Find where the given text appears and provide that cell's center as (X, Y) coordinate. 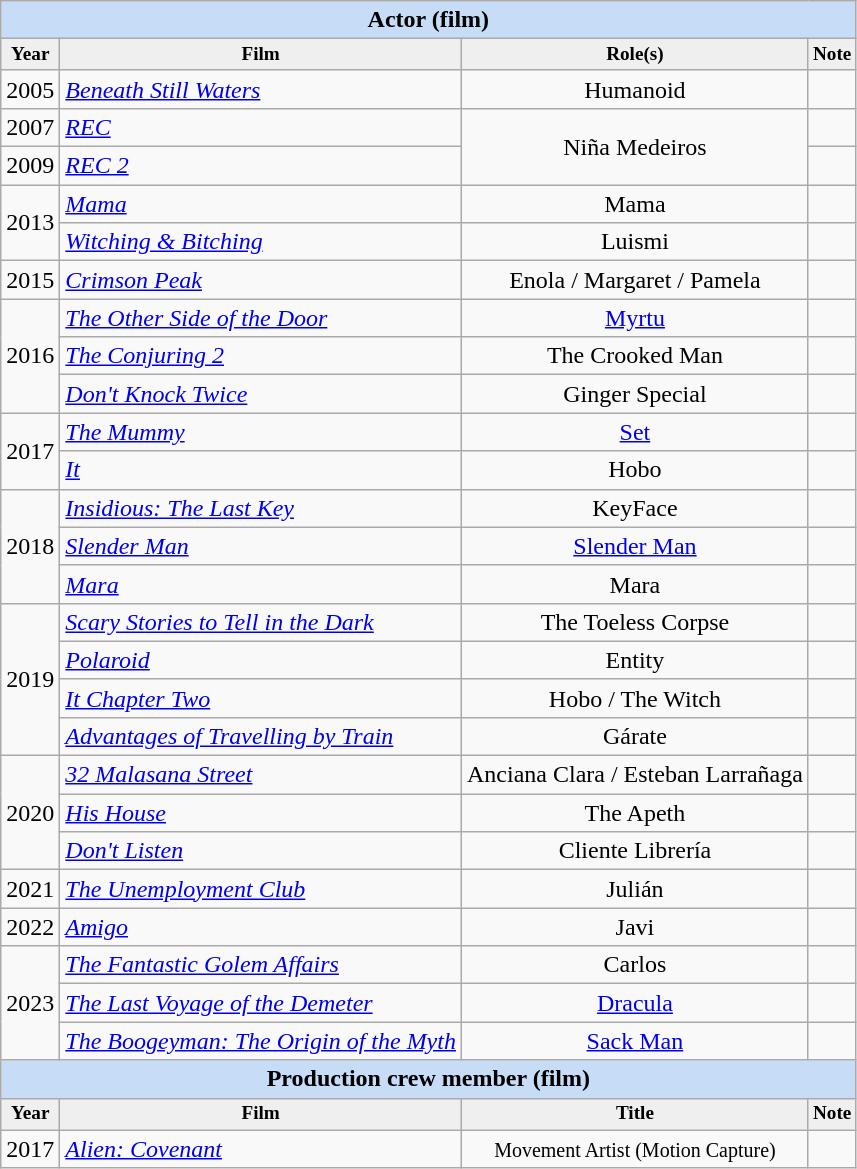
Title (634, 1114)
Set (634, 432)
KeyFace (634, 508)
Alien: Covenant (261, 1149)
Ginger Special (634, 394)
Enola / Margaret / Pamela (634, 280)
REC (261, 128)
Witching & Bitching (261, 242)
Crimson Peak (261, 280)
Role(s) (634, 55)
2005 (30, 89)
Sack Man (634, 1041)
Javi (634, 927)
The Last Voyage of the Demeter (261, 1003)
2016 (30, 356)
REC 2 (261, 166)
2021 (30, 889)
2022 (30, 927)
Actor (film) (428, 20)
The Mummy (261, 432)
Anciana Clara / Esteban Larrañaga (634, 775)
2007 (30, 128)
2019 (30, 679)
It (261, 470)
Cliente Librería (634, 851)
Don't Knock Twice (261, 394)
Dracula (634, 1003)
Amigo (261, 927)
2018 (30, 546)
The Fantastic Golem Affairs (261, 965)
Hobo / The Witch (634, 698)
Scary Stories to Tell in the Dark (261, 622)
2020 (30, 813)
2023 (30, 1003)
Hobo (634, 470)
The Apeth (634, 813)
2013 (30, 223)
Insidious: The Last Key (261, 508)
Myrtu (634, 318)
His House (261, 813)
Entity (634, 660)
The Unemployment Club (261, 889)
Movement Artist (Motion Capture) (634, 1149)
Carlos (634, 965)
32 Malasana Street (261, 775)
Advantages of Travelling by Train (261, 737)
The Crooked Man (634, 356)
The Conjuring 2 (261, 356)
Luismi (634, 242)
The Other Side of the Door (261, 318)
Julián (634, 889)
2015 (30, 280)
Production crew member (film) (428, 1079)
Polaroid (261, 660)
2009 (30, 166)
The Toeless Corpse (634, 622)
Humanoid (634, 89)
Niña Medeiros (634, 147)
Don't Listen (261, 851)
Beneath Still Waters (261, 89)
The Boogeyman: The Origin of the Myth (261, 1041)
It Chapter Two (261, 698)
Gárate (634, 737)
